Return (X, Y) of the center of cell containing provided text 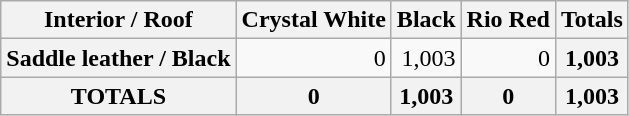
Black (426, 20)
Totals (592, 20)
Rio Red (508, 20)
Crystal White (314, 20)
Interior / Roof (118, 20)
TOTALS (118, 96)
Saddle leather / Black (118, 58)
